Search for the cell housing the specified text and yield its (X, Y) center coordinate. 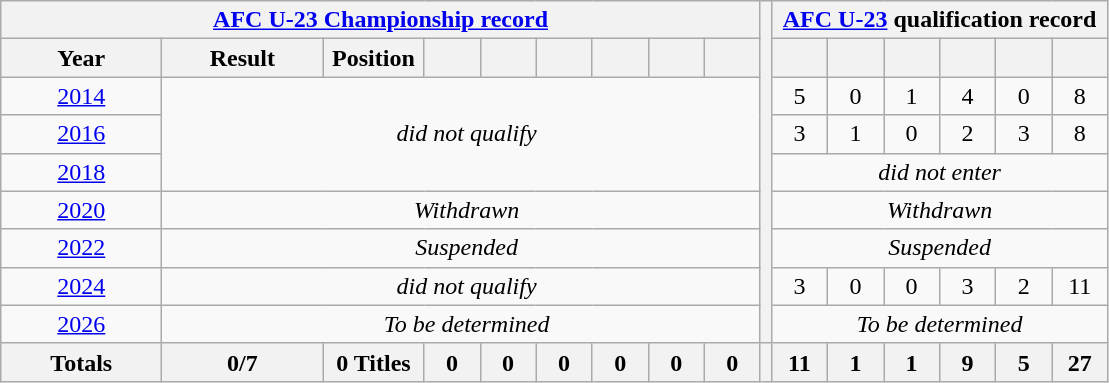
did not enter (939, 172)
0/7 (242, 362)
2024 (82, 286)
4 (968, 96)
0 Titles (374, 362)
AFC U-23 Championship record (381, 20)
Year (82, 58)
AFC U-23 qualification record (939, 20)
2018 (82, 172)
27 (1080, 362)
Position (374, 58)
2020 (82, 210)
2016 (82, 134)
2022 (82, 248)
Totals (82, 362)
9 (968, 362)
2014 (82, 96)
2026 (82, 324)
Result (242, 58)
